Detect which cell encompasses the target text, then output its (x, y) center coordinate. 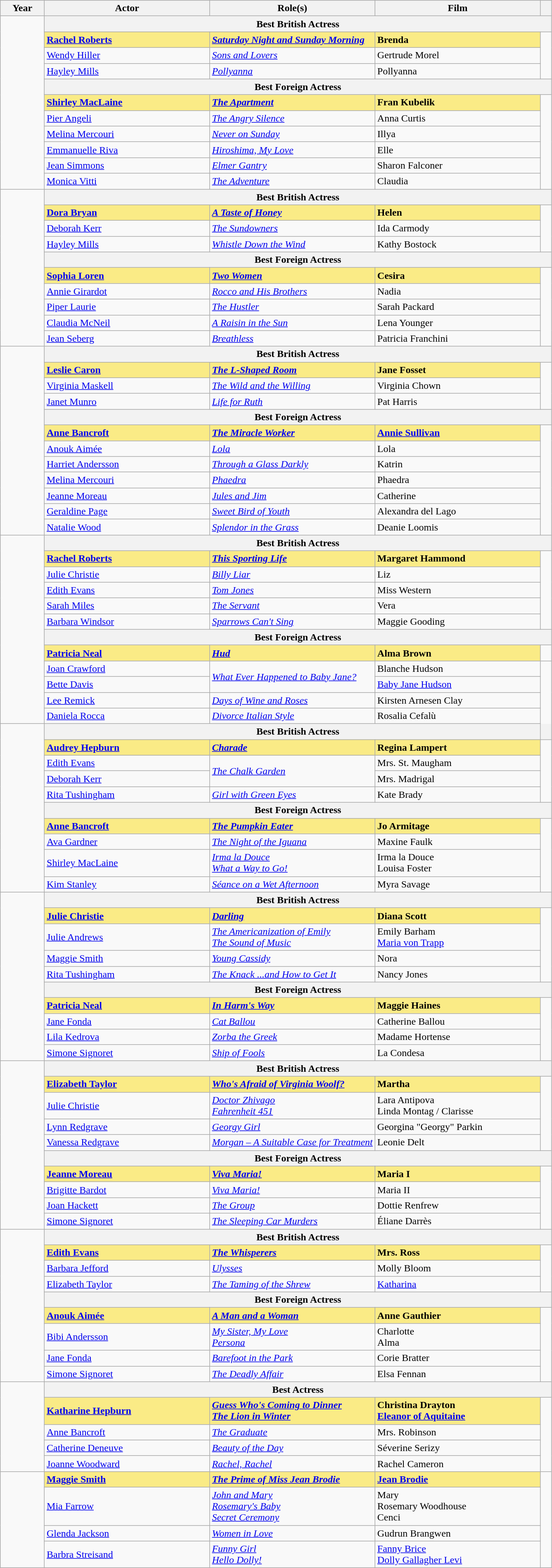
Joan Crawford (127, 669)
Dottie Renfrew (457, 1205)
Mrs. St. Maugham (457, 763)
The Prime of Miss Jean Brodie (292, 1479)
The Servant (292, 606)
Glenda Jackson (127, 1533)
Kim Stanley (127, 884)
Beauty of the Day (292, 1448)
Catherine (457, 496)
Molly Bloom (457, 1268)
The Taming of the Shrew (292, 1284)
Daniela Rocca (127, 716)
Lee Remick (127, 700)
Hud (292, 653)
Tom Jones (292, 590)
Rachel, Rachel (292, 1463)
Ava Gardner (127, 842)
Days of Wine and Roses (292, 700)
Hiroshima, My Love (292, 150)
The Deadly Affair (292, 1374)
Mrs. Robinson (457, 1432)
The Sleeping Car Murders (292, 1221)
Sophia Loren (127, 276)
Patricia Franchini (457, 338)
Illya (457, 134)
Gudrun Brangwen (457, 1533)
Whistle Down the Wind (292, 244)
Nora (457, 958)
Maggie Gooding (457, 621)
Martha (457, 1084)
Rosalia Cefalù (457, 716)
Doctor Zhivago Fahrenheit 451 (292, 1106)
Life for Ruth (292, 401)
Emily Barham Maria von Trapp (457, 937)
Séverine Serizy (457, 1448)
Maria I (457, 1174)
The Whisperers (292, 1253)
The Miracle Worker (292, 433)
Sparrows Can't Sing (292, 621)
Alma Brown (457, 653)
Splendor in the Grass (292, 527)
Elsa Fennan (457, 1374)
This Sporting Life (292, 559)
Two Women (292, 276)
Maria II (457, 1190)
Fran Kubelik (457, 102)
Mary Rosemary Woodhouse Cenci (457, 1506)
Cat Ballou (292, 1021)
Ida Carmody (457, 228)
Brenda (457, 40)
Vanessa Redgrave (127, 1142)
The Chalk Garden (292, 771)
Joanne Woodward (127, 1463)
Sarah Packard (457, 307)
Lila Kedrova (127, 1037)
Zorba the Greek (292, 1037)
Joan Hackett (127, 1205)
Lara Antipova Linda Montag / Clarisse (457, 1106)
Billy Liar (292, 574)
Sweet Bird of Youth (292, 512)
Guess Who's Coming to Dinner The Lion in Winter (292, 1411)
In Harm's Way (292, 1006)
Claudia (457, 181)
Blanche Hudson (457, 669)
Liz (457, 574)
Wendy Hiller (127, 55)
Katrin (457, 464)
Actor (127, 8)
Monica Vitti (127, 181)
Girl with Green Eyes (292, 795)
Sharon Falconer (457, 165)
Leonie Delt (457, 1142)
Éliane Darrès (457, 1221)
Jean Simmons (127, 165)
Kathy Bostock (457, 244)
Margaret Hammond (457, 559)
Ship of Fools (292, 1053)
Who's Afraid of Virginia Woolf? (292, 1084)
The Apartment (292, 102)
Year (22, 8)
The Group (292, 1205)
Christina Drayton Eleanor of Aquitaine (457, 1411)
Irma la Douce What a Way to Go! (292, 863)
Charlotte Alma (457, 1337)
Regina Lampert (457, 747)
Jules and Jim (292, 496)
Pat Harris (457, 401)
Annie Girardot (127, 291)
Barbara Jefford (127, 1268)
Lena Younger (457, 323)
Film (457, 8)
The Pumpkin Eater (292, 826)
Elmer Gantry (292, 165)
Elle (457, 150)
Baby Jane Hudson (457, 684)
Fanny Brice Dolly Gallagher Levi (457, 1554)
Myra Savage (457, 884)
Through a Glass Darkly (292, 464)
John and Mary Rosemary's Baby Secret Ceremony (292, 1506)
Best Actress (298, 1390)
Jo Armitage (457, 826)
Lynn Redgrave (127, 1127)
Dora Bryan (127, 213)
The Angry Silence (292, 118)
A Raisin in the Sun (292, 323)
Natalie Wood (127, 527)
Helen (457, 213)
Harriet Andersson (127, 464)
Mrs. Ross (457, 1253)
Cesira (457, 276)
Rachel Cameron (457, 1463)
Never on Sunday (292, 134)
Young Cassidy (292, 958)
Maxine Faulk (457, 842)
Georgy Girl (292, 1127)
Mia Farrow (127, 1506)
Diana Scott (457, 916)
Ulysses (292, 1268)
Jean Seberg (127, 338)
Virginia Maskell (127, 385)
Darling (292, 916)
Catherine Ballou (457, 1021)
Funny Girl Hello Dolly! (292, 1554)
Irma la Douce Louisa Foster (457, 863)
La Condesa (457, 1053)
The Knack ...and How to Get It (292, 974)
Breathless (292, 338)
Mrs. Madrigal (457, 779)
The Americanization of Emily The Sound of Music (292, 937)
The Graduate (292, 1432)
Sarah Miles (127, 606)
Jane Fosset (457, 370)
What Ever Happened to Baby Jane? (292, 676)
Barefoot in the Park (292, 1358)
Leslie Caron (127, 370)
The Night of the Iguana (292, 842)
Georgina "Georgy" Parkin (457, 1127)
Catherine Deneuve (127, 1448)
Virginia Chown (457, 385)
Nadia (457, 291)
Vera (457, 606)
Katharine Hepburn (127, 1411)
Katharina (457, 1284)
Women in Love (292, 1533)
Janet Munro (127, 401)
Anna Curtis (457, 118)
Barbara Windsor (127, 621)
Corie Bratter (457, 1358)
A Taste of Honey (292, 213)
A Man and a Woman (292, 1316)
Brigitte Bardot (127, 1190)
Pier Angeli (127, 118)
Bette Davis (127, 684)
Role(s) (292, 8)
Anne Gauthier (457, 1316)
Kirsten Arnesen Clay (457, 700)
Séance on a Wet Afternoon (292, 884)
Julie Andrews (127, 937)
Jean Brodie (457, 1479)
Sons and Lovers (292, 55)
The L-Shaped Room (292, 370)
Geraldine Page (127, 512)
Rocco and His Brothers (292, 291)
Morgan – A Suitable Case for Treatment (292, 1142)
Nancy Jones (457, 974)
Piper Laurie (127, 307)
The Sundowners (292, 228)
Miss Western (457, 590)
The Wild and the Willing (292, 385)
The Adventure (292, 181)
Deanie Loomis (457, 527)
The Hustler (292, 307)
Charade (292, 747)
My Sister, My Love Persona (292, 1337)
Alexandra del Lago (457, 512)
Madame Hortense (457, 1037)
Divorce Italian Style (292, 716)
Kate Brady (457, 795)
Maggie Haines (457, 1006)
Barbra Streisand (127, 1554)
Annie Sullivan (457, 433)
Gertrude Morel (457, 55)
Bibi Andersson (127, 1337)
Claudia McNeil (127, 323)
Saturday Night and Sunday Morning (292, 40)
Emmanuelle Riva (127, 150)
Audrey Hepburn (127, 747)
